From the cell containing the given text, extract its center point as (X, Y) coordinate. 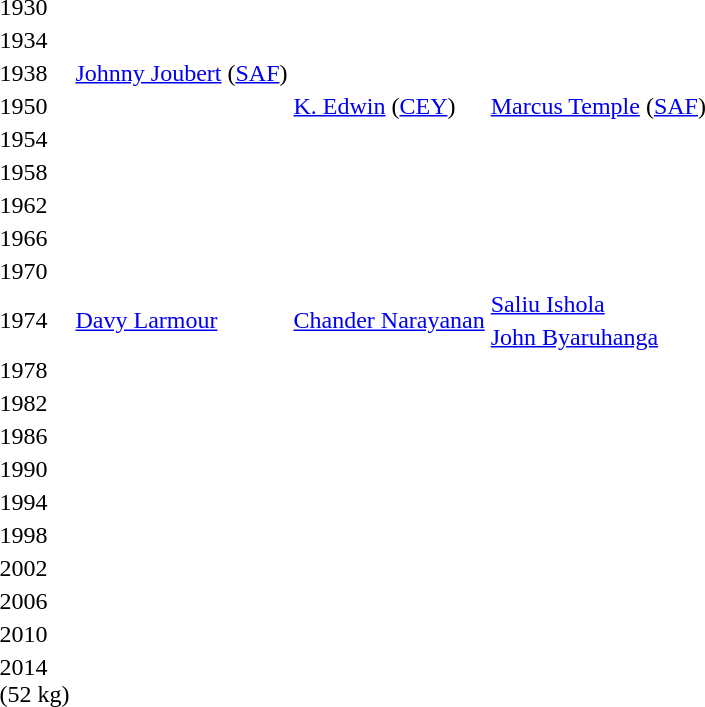
Davy Larmour (182, 320)
K. Edwin (CEY) (389, 106)
Johnny Joubert (SAF) (182, 73)
Chander Narayanan (389, 320)
